For the text-containing cell, return its midpoint in [X, Y] coordinate format. 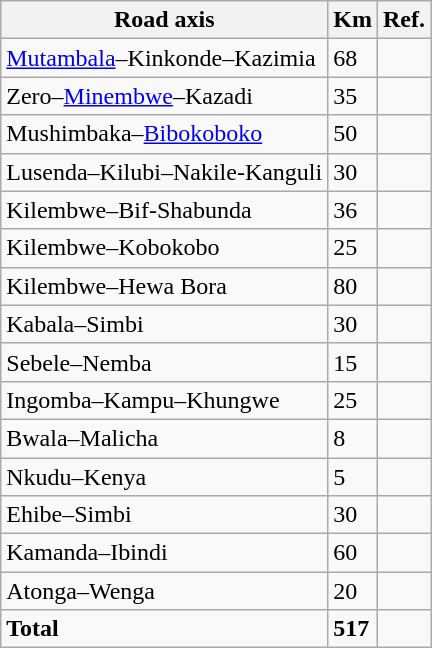
Nkudu–Kenya [164, 477]
68 [353, 58]
8 [353, 438]
35 [353, 96]
Road axis [164, 20]
Mutambala–Kinkonde–Kazimia [164, 58]
Ref. [404, 20]
Bwala–Malicha [164, 438]
Kilembwe–Bif-Shabunda [164, 210]
Sebele–Nemba [164, 362]
Zero–Minembwe–Kazadi [164, 96]
Total [164, 629]
Mushimbaka–Bibokoboko [164, 134]
80 [353, 286]
Kilembwe–Kobokobo [164, 248]
517 [353, 629]
60 [353, 553]
Ingomba–Kampu–Khungwe [164, 400]
36 [353, 210]
Kabala–Simbi [164, 324]
5 [353, 477]
50 [353, 134]
Kilembwe–Hewa Bora [164, 286]
Km [353, 20]
Lusenda–Kilubi–Nakile-Kanguli [164, 172]
Kamanda–Ibindi [164, 553]
Ehibe–Simbi [164, 515]
Atonga–Wenga [164, 591]
20 [353, 591]
15 [353, 362]
